For the text-containing cell, return its midpoint in (x, y) coordinate format. 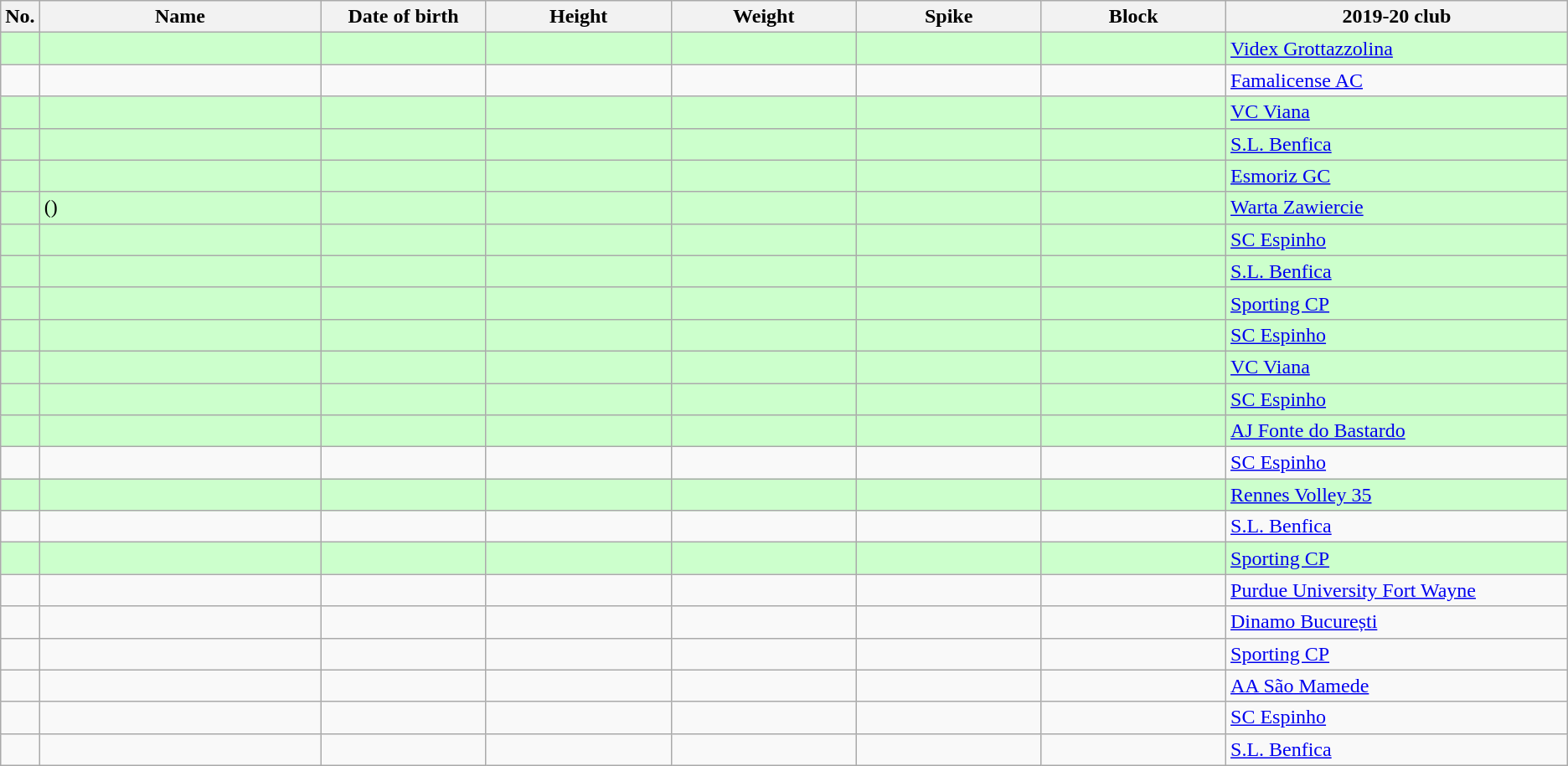
Famalicense AC (1397, 80)
Esmoriz GC (1397, 176)
Rennes Volley 35 (1397, 495)
Name (180, 17)
Videx Grottazzolina (1397, 49)
2019-20 club (1397, 17)
No. (20, 17)
AJ Fonte do Bastardo (1397, 431)
Spike (948, 17)
Weight (764, 17)
Warta Zawiercie (1397, 208)
Date of birth (404, 17)
Height (578, 17)
() (180, 208)
AA São Mamede (1397, 686)
Dinamo București (1397, 622)
Block (1134, 17)
Purdue University Fort Wayne (1397, 590)
